Determine the (X, Y) coordinate at the center of the cell enclosing the given text.  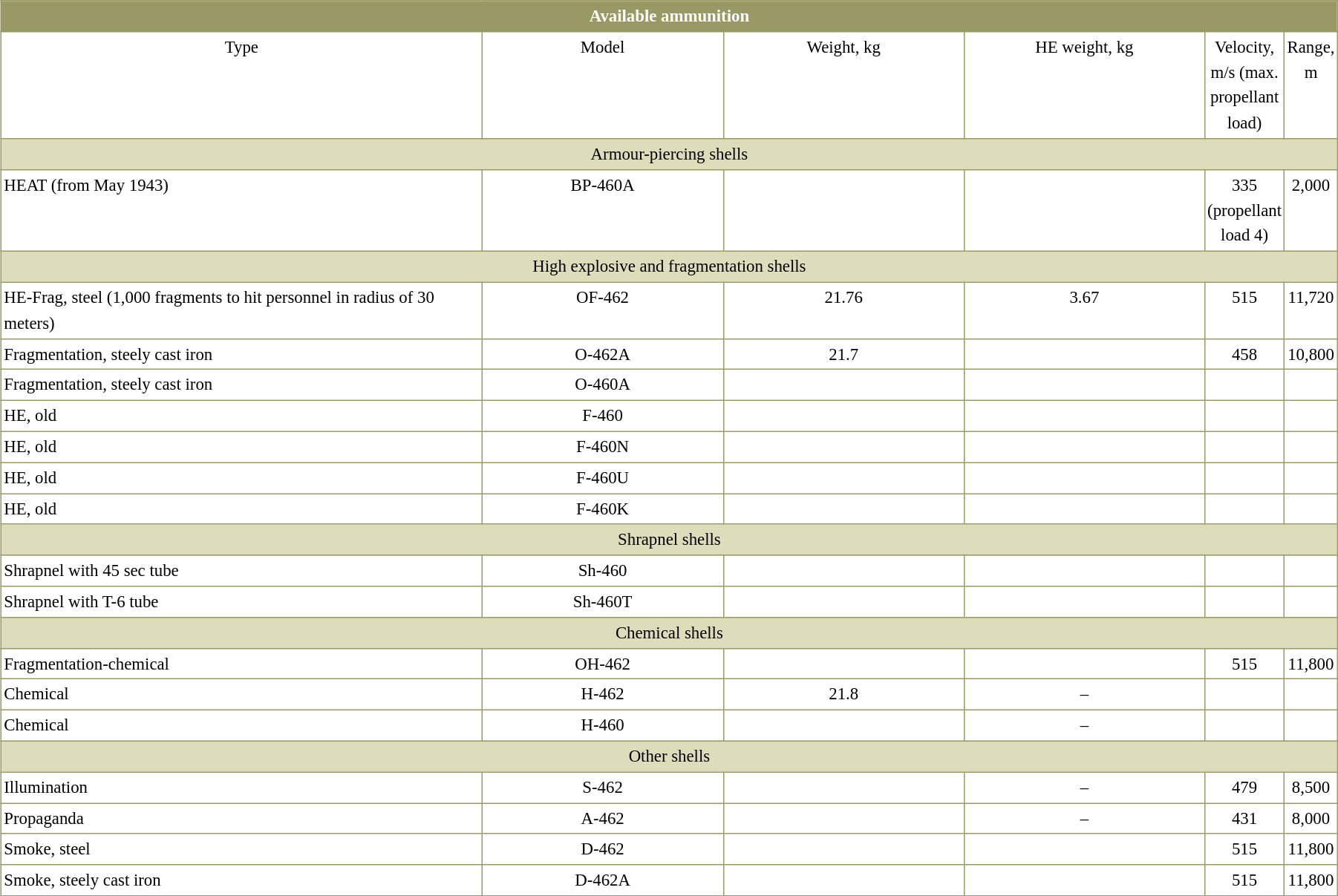
Sh-460 (603, 571)
Model (603, 85)
21.8 (843, 695)
Propaganda (242, 819)
Weight, kg (843, 85)
Smoke, steely cast iron (242, 880)
OF-462 (603, 310)
Sh-460T (603, 602)
21.76 (843, 310)
Shrapnel with 45 sec tube (242, 571)
8,500 (1311, 788)
HE-Frag, steel (1,000 fragments to hit personnel in radius of 30 meters) (242, 310)
F-460N (603, 447)
Other shells (670, 756)
3.67 (1084, 310)
Shrapnel shells (670, 540)
О-460А (603, 385)
D-462A (603, 880)
8,000 (1311, 819)
F-460K (603, 509)
Velocity, m/s (max. propellant load) (1244, 85)
458 (1244, 354)
HE weight, kg (1084, 85)
High explosive and fragmentation shells (670, 267)
Shrapnel with T-6 tube (242, 602)
Armour-piercing shells (670, 154)
Chemical shells (670, 632)
Type (242, 85)
H-462 (603, 695)
F-460 (603, 416)
2,000 (1311, 210)
10,800 (1311, 354)
BP-460A (603, 210)
F-460U (603, 478)
335 (propellant load 4) (1244, 210)
O-462A (603, 354)
Smoke, steel (242, 849)
H-460 (603, 725)
Illumination (242, 788)
A-462 (603, 819)
11,720 (1311, 310)
Available ammunition (670, 16)
S-462 (603, 788)
D-462 (603, 849)
431 (1244, 819)
21.7 (843, 354)
479 (1244, 788)
Fragmentation-chemical (242, 664)
Range, m (1311, 85)
HEAT (from May 1943) (242, 210)
OH-462 (603, 664)
